Provide the [x, y] coordinate of the cell's center where the given text is located.  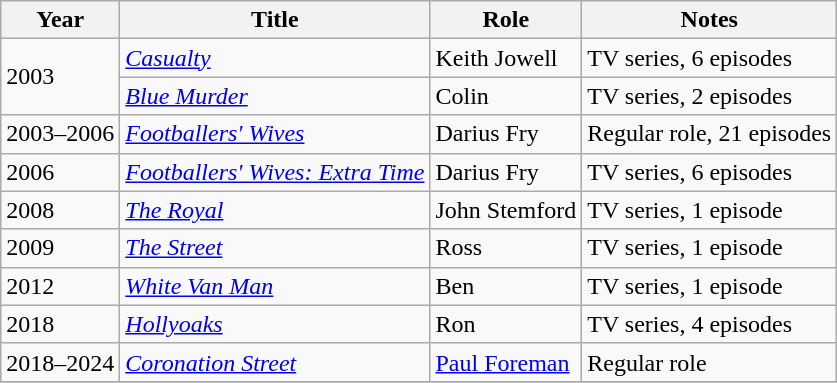
Colin [506, 96]
2008 [60, 210]
The Royal [275, 210]
2003–2006 [60, 134]
Notes [710, 20]
Footballers' Wives: Extra Time [275, 172]
Regular role [710, 362]
2003 [60, 77]
2018–2024 [60, 362]
TV series, 4 episodes [710, 324]
Blue Murder [275, 96]
Ross [506, 248]
Regular role, 21 episodes [710, 134]
The Street [275, 248]
2018 [60, 324]
Ron [506, 324]
Role [506, 20]
Hollyoaks [275, 324]
TV series, 2 episodes [710, 96]
Year [60, 20]
Casualty [275, 58]
Footballers' Wives [275, 134]
2009 [60, 248]
2006 [60, 172]
Ben [506, 286]
Title [275, 20]
2012 [60, 286]
Paul Foreman [506, 362]
John Stemford [506, 210]
White Van Man [275, 286]
Keith Jowell [506, 58]
Coronation Street [275, 362]
